Scan for the cell matching the given text and deliver its (x, y) coordinate at center. 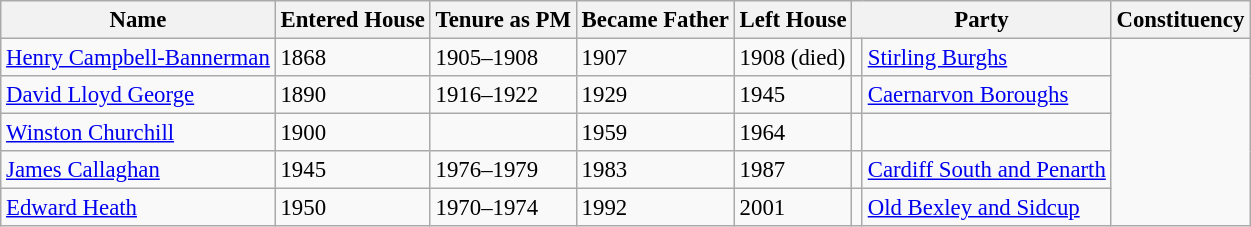
1987 (793, 170)
Cardiff South and Penarth (986, 170)
1905–1908 (503, 58)
Tenure as PM (503, 20)
Old Bexley and Sidcup (986, 208)
1929 (655, 95)
Caernarvon Boroughs (986, 95)
Became Father (655, 20)
1916–1922 (503, 95)
1964 (793, 133)
David Lloyd George (138, 95)
1959 (655, 133)
2001 (793, 208)
Winston Churchill (138, 133)
1907 (655, 58)
1983 (655, 170)
1868 (352, 58)
1908 (died) (793, 58)
Edward Heath (138, 208)
Henry Campbell-Bannerman (138, 58)
1976–1979 (503, 170)
Party (982, 20)
Name (138, 20)
Entered House (352, 20)
Stirling Burghs (986, 58)
1890 (352, 95)
1992 (655, 208)
1950 (352, 208)
James Callaghan (138, 170)
1970–1974 (503, 208)
1900 (352, 133)
Left House (793, 20)
Constituency (1180, 20)
